Detect which cell encompasses the target text, then output its [x, y] center coordinate. 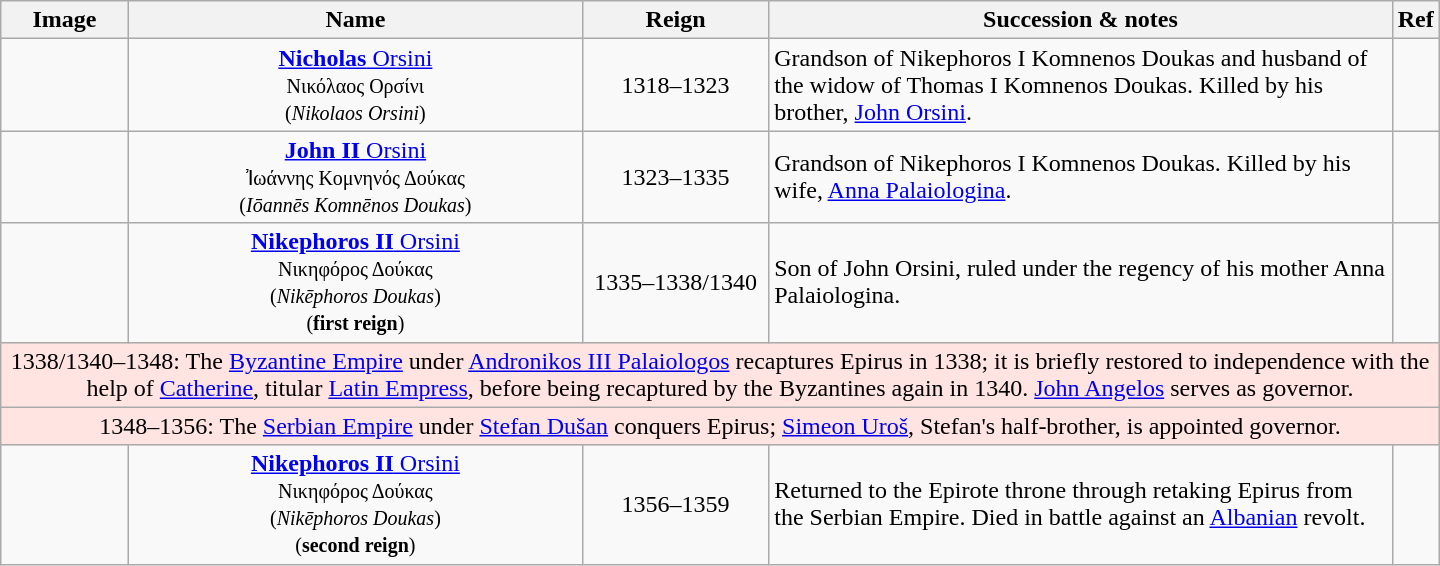
Succession & notes [1080, 20]
Son of John Orsini, ruled under the regency of his mother Anna Palaiologina. [1080, 282]
1348–1356: The Serbian Empire under Stefan Dušan conquers Epirus; Simeon Uroš, Stefan's half-brother, is appointed governor. [720, 426]
1318–1323 [676, 85]
1335–1338/1340 [676, 282]
Name [355, 20]
Ref [1416, 20]
Nikephoros II OrsiniΝικηφόρος Δούκας(Nikēphoros Doukas)(first reign) [355, 282]
1356–1359 [676, 504]
Reign [676, 20]
Grandson of Nikephoros I Komnenos Doukas and husband of the widow of Thomas I Komnenos Doukas. Killed by his brother, John Orsini. [1080, 85]
Returned to the Epirote throne through retaking Epirus from the Serbian Empire. Died in battle against an Albanian revolt. [1080, 504]
John II OrsiniἸωάννης Κομνηνός Δούκας(Iōannēs Komnēnos Doukas) [355, 177]
Image [65, 20]
Nicholas OrsiniΝικόλαος Ορσίνι(Nikolaos Orsini) [355, 85]
1323–1335 [676, 177]
Nikephoros II OrsiniΝικηφόρος Δούκας(Nikēphoros Doukas)(second reign) [355, 504]
Grandson of Nikephoros I Komnenos Doukas. Killed by his wife, Anna Palaiologina. [1080, 177]
